Detect which cell encompasses the target text, then output its (X, Y) center coordinate. 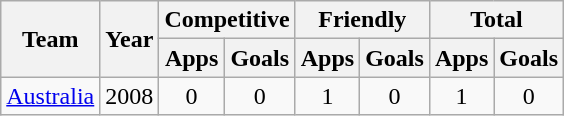
Competitive (227, 20)
Team (50, 39)
Australia (50, 96)
Year (130, 39)
Friendly (362, 20)
Total (496, 20)
2008 (130, 96)
